Locate the cell with the specified text and output its (x, y) center coordinate. 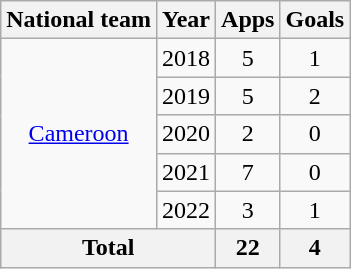
2019 (186, 96)
Year (186, 20)
2020 (186, 134)
7 (248, 172)
National team (79, 20)
Goals (315, 20)
Cameroon (79, 134)
22 (248, 248)
2018 (186, 58)
2022 (186, 210)
Total (108, 248)
2021 (186, 172)
Apps (248, 20)
4 (315, 248)
3 (248, 210)
